Determine the [X, Y] coordinate at the center of the cell enclosing the given text.  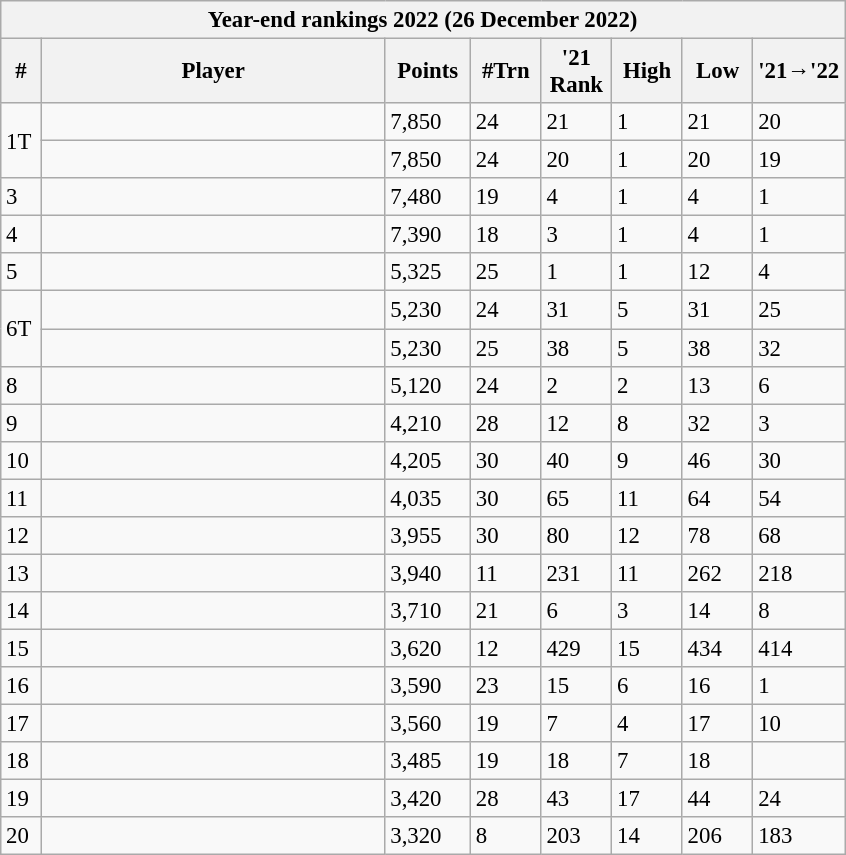
40 [576, 460]
Player [213, 72]
65 [576, 498]
231 [576, 573]
64 [718, 498]
206 [718, 836]
262 [718, 573]
3,320 [428, 836]
80 [576, 536]
5,120 [428, 385]
3,590 [428, 686]
#Trn [506, 72]
Points [428, 72]
414 [799, 648]
4,035 [428, 498]
434 [718, 648]
Year-end rankings 2022 (26 December 2022) [423, 20]
46 [718, 460]
68 [799, 536]
4,210 [428, 423]
4,205 [428, 460]
44 [718, 799]
183 [799, 836]
54 [799, 498]
'21→'22 [799, 72]
3,420 [428, 799]
6T [22, 328]
78 [718, 536]
3,560 [428, 724]
High [648, 72]
429 [576, 648]
3,620 [428, 648]
3,710 [428, 611]
5,325 [428, 273]
# [22, 72]
203 [576, 836]
43 [576, 799]
7,480 [428, 197]
Low [718, 72]
3,955 [428, 536]
3,485 [428, 761]
23 [506, 686]
3,940 [428, 573]
1T [22, 140]
218 [799, 573]
'21 Rank [576, 72]
7,390 [428, 235]
